Return (x, y) of the center of cell containing provided text 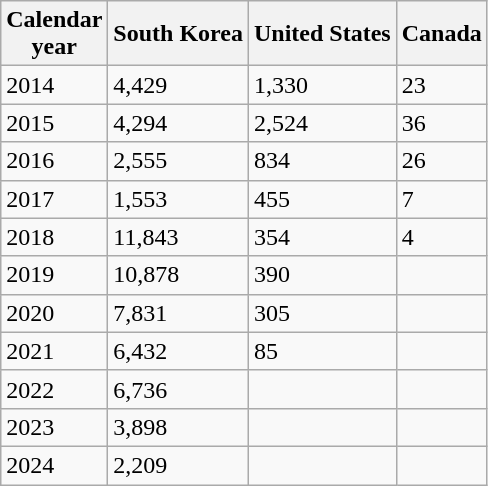
1,330 (322, 85)
7 (442, 199)
2017 (54, 199)
2020 (54, 313)
1,553 (178, 199)
455 (322, 199)
7,831 (178, 313)
11,843 (178, 237)
2018 (54, 237)
2,555 (178, 161)
36 (442, 123)
6,736 (178, 389)
2024 (54, 465)
2,209 (178, 465)
2023 (54, 427)
3,898 (178, 427)
2016 (54, 161)
834 (322, 161)
6,432 (178, 351)
305 (322, 313)
Canada (442, 34)
Calendaryear (54, 34)
4,429 (178, 85)
2,524 (322, 123)
South Korea (178, 34)
2022 (54, 389)
23 (442, 85)
United States (322, 34)
390 (322, 275)
2019 (54, 275)
10,878 (178, 275)
26 (442, 161)
2014 (54, 85)
2021 (54, 351)
2015 (54, 123)
4 (442, 237)
354 (322, 237)
4,294 (178, 123)
85 (322, 351)
